Provide the [X, Y] coordinate of the cell's center where the given text is located.  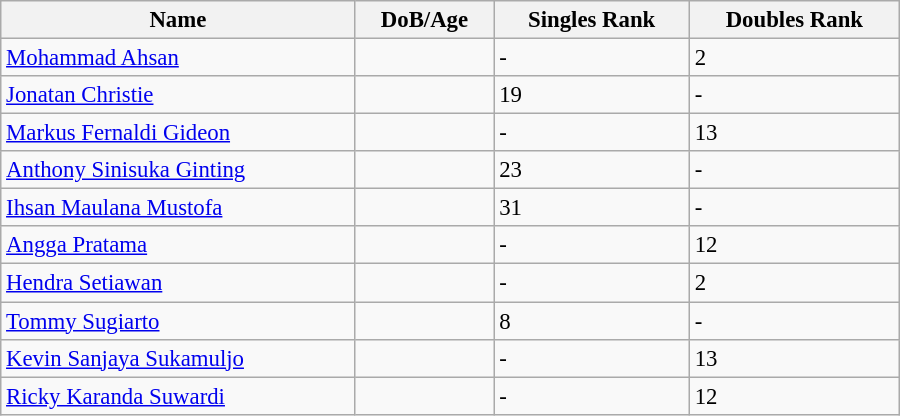
Singles Rank [592, 20]
19 [592, 95]
DoB/Age [424, 20]
Markus Fernaldi Gideon [178, 133]
Angga Pratama [178, 245]
Jonatan Christie [178, 95]
8 [592, 321]
Ricky Karanda Suwardi [178, 396]
31 [592, 208]
Doubles Rank [794, 20]
Ihsan Maulana Mustofa [178, 208]
Mohammad Ahsan [178, 58]
Tommy Sugiarto [178, 321]
Hendra Setiawan [178, 283]
Kevin Sanjaya Sukamuljo [178, 358]
Anthony Sinisuka Ginting [178, 170]
Name [178, 20]
23 [592, 170]
